Find where the given text appears and provide that cell's center as (X, Y) coordinate. 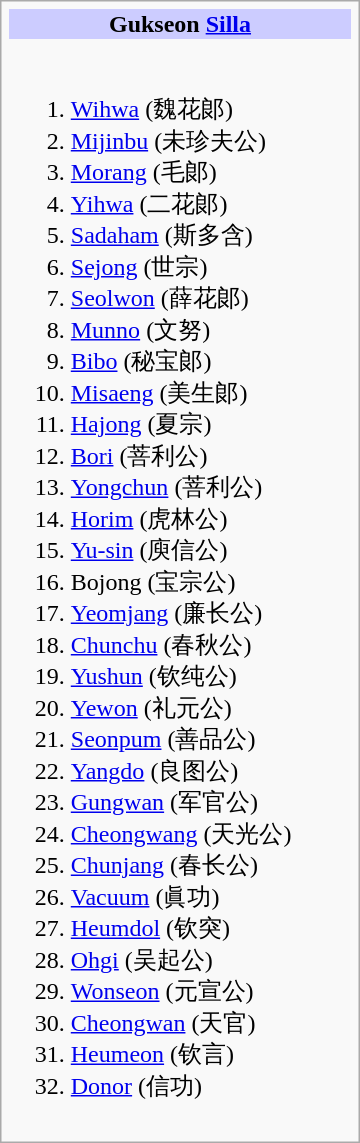
Gukseon Silla (180, 24)
